Identify which cell holds the provided text, then report its [x, y] central coordinate. 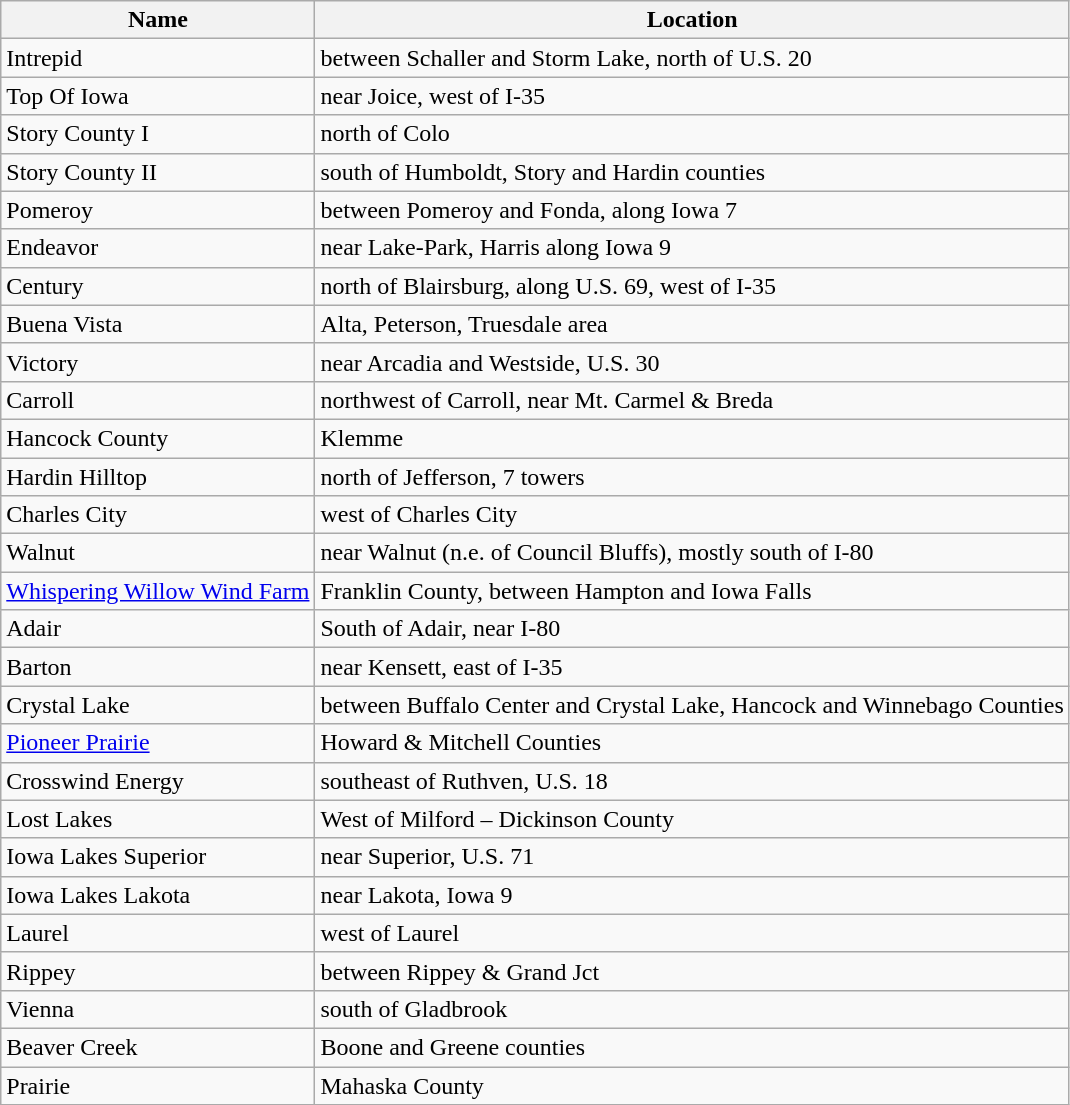
Pomeroy [158, 210]
Crystal Lake [158, 705]
Walnut [158, 553]
Klemme [692, 438]
near Walnut (n.e. of Council Bluffs), mostly south of I-80 [692, 553]
Carroll [158, 400]
Top Of Iowa [158, 96]
Iowa Lakes Superior [158, 857]
Adair [158, 629]
Location [692, 20]
Laurel [158, 933]
near Arcadia and Westside, U.S. 30 [692, 362]
north of Colo [692, 134]
near Joice, west of I-35 [692, 96]
south of Humboldt, Story and Hardin counties [692, 172]
Howard & Mitchell Counties [692, 743]
between Rippey & Grand Jct [692, 971]
Beaver Creek [158, 1047]
Name [158, 20]
between Schaller and Storm Lake, north of U.S. 20 [692, 58]
Franklin County, between Hampton and Iowa Falls [692, 591]
northwest of Carroll, near Mt. Carmel & Breda [692, 400]
near Kensett, east of I-35 [692, 667]
West of Milford – Dickinson County [692, 819]
north of Jefferson, 7 towers [692, 477]
north of Blairsburg, along U.S. 69, west of I-35 [692, 286]
Pioneer Prairie [158, 743]
Victory [158, 362]
near Superior, U.S. 71 [692, 857]
Endeavor [158, 248]
Century [158, 286]
Charles City [158, 515]
Mahaska County [692, 1085]
between Pomeroy and Fonda, along Iowa 7 [692, 210]
Prairie [158, 1085]
west of Charles City [692, 515]
Whispering Willow Wind Farm [158, 591]
Alta, Peterson, Truesdale area [692, 324]
Buena Vista [158, 324]
Intrepid [158, 58]
southeast of Ruthven, U.S. 18 [692, 781]
Hancock County [158, 438]
Boone and Greene counties [692, 1047]
South of Adair, near I-80 [692, 629]
Vienna [158, 1009]
Story County II [158, 172]
near Lake-Park, Harris along Iowa 9 [692, 248]
Hardin Hilltop [158, 477]
near Lakota, Iowa 9 [692, 895]
west of Laurel [692, 933]
Barton [158, 667]
Crosswind Energy [158, 781]
Story County I [158, 134]
Lost Lakes [158, 819]
Iowa Lakes Lakota [158, 895]
south of Gladbrook [692, 1009]
between Buffalo Center and Crystal Lake, Hancock and Winnebago Counties [692, 705]
Rippey [158, 971]
